Return [X, Y] of the center of cell containing provided text 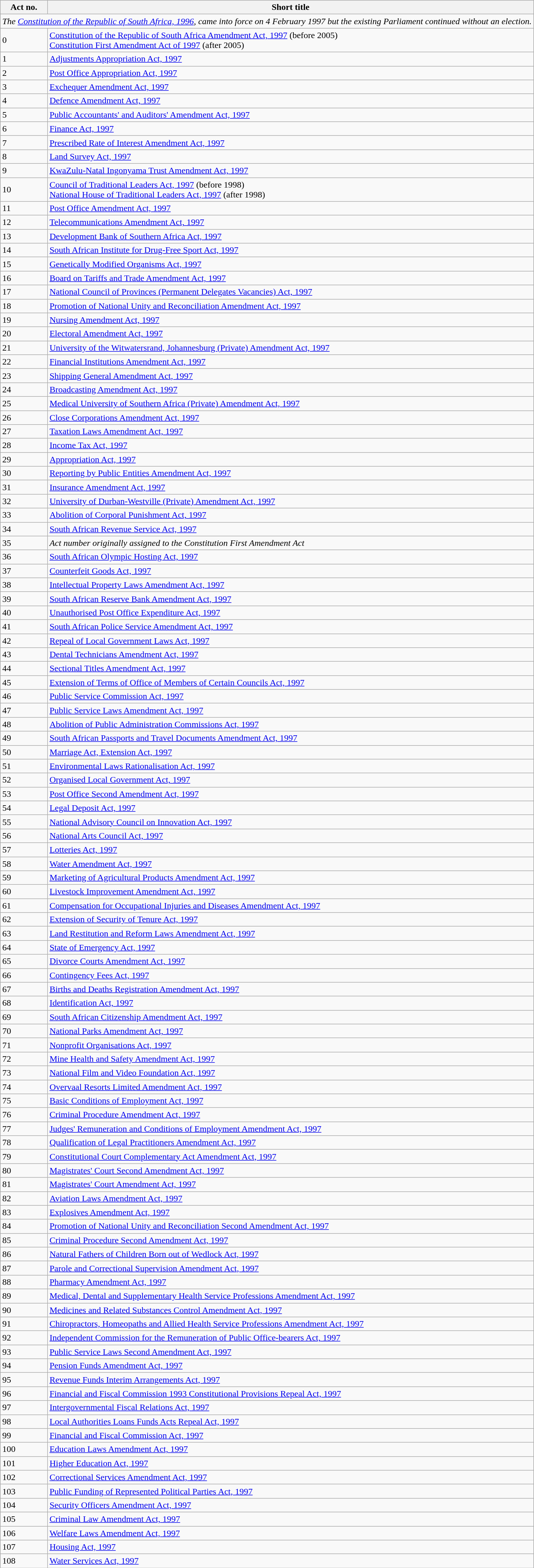
National Advisory Council on Innovation Act, 1997 [291, 822]
52 [24, 780]
Births and Deaths Registration Amendment Act, 1997 [291, 989]
Local Authorities Loans Funds Acts Repeal Act, 1997 [291, 1421]
2 [24, 73]
Parole and Correctional Supervision Amendment Act, 1997 [291, 1268]
20 [24, 334]
42 [24, 641]
0 [24, 40]
Water Amendment Act, 1997 [291, 863]
83 [24, 1212]
Extension of Security of Tenure Act, 1997 [291, 920]
Reporting by Public Entities Amendment Act, 1997 [291, 473]
35 [24, 543]
Genetically Modified Organisms Act, 1997 [291, 264]
68 [24, 1003]
Adjustments Appropriation Act, 1997 [291, 59]
Constitution of the Republic of South Africa Amendment Act, 1997 (before 2005) Constitution First Amendment Act of 1997 (after 2005) [291, 40]
Medical, Dental and Supplementary Health Service Professions Amendment Act, 1997 [291, 1296]
36 [24, 557]
Act number originally assigned to the Constitution First Amendment Act [291, 543]
Telecommunications Amendment Act, 1997 [291, 222]
Education Laws Amendment Act, 1997 [291, 1449]
Electoral Amendment Act, 1997 [291, 334]
51 [24, 766]
100 [24, 1449]
73 [24, 1073]
Nursing Amendment Act, 1997 [291, 320]
University of the Witwatersrand, Johannesburg (Private) Amendment Act, 1997 [291, 348]
Pharmacy Amendment Act, 1997 [291, 1282]
Environmental Laws Rationalisation Act, 1997 [291, 766]
18 [24, 306]
55 [24, 822]
45 [24, 683]
The Constitution of the Republic of South Africa, 1996, came into force on 4 February 1997 but the existing Parliament continued without an election. [267, 21]
57 [24, 850]
40 [24, 613]
19 [24, 320]
Livestock Improvement Amendment Act, 1997 [291, 892]
Water Services Act, 1997 [291, 1561]
41 [24, 626]
Constitutional Court Complementary Act Amendment Act, 1997 [291, 1157]
67 [24, 989]
Promotion of National Unity and Reconciliation Second Amendment Act, 1997 [291, 1226]
107 [24, 1547]
Income Tax Act, 1997 [291, 445]
KwaZulu-Natal Ingonyama Trust Amendment Act, 1997 [291, 170]
Land Restitution and Reform Laws Amendment Act, 1997 [291, 933]
29 [24, 459]
99 [24, 1435]
Sectional Titles Amendment Act, 1997 [291, 669]
Short title [291, 7]
Legal Deposit Act, 1997 [291, 808]
Post Office Second Amendment Act, 1997 [291, 794]
Security Officers Amendment Act, 1997 [291, 1505]
3 [24, 87]
75 [24, 1101]
33 [24, 515]
86 [24, 1254]
5 [24, 115]
50 [24, 752]
Abolition of Corporal Punishment Act, 1997 [291, 515]
Public Service Laws Second Amendment Act, 1997 [291, 1352]
77 [24, 1129]
32 [24, 501]
81 [24, 1184]
Marriage Act, Extension Act, 1997 [291, 752]
Broadcasting Amendment Act, 1997 [291, 389]
61 [24, 906]
Promotion of National Unity and Reconciliation Amendment Act, 1997 [291, 306]
South African Olympic Hosting Act, 1997 [291, 557]
62 [24, 920]
79 [24, 1157]
63 [24, 933]
26 [24, 417]
94 [24, 1366]
105 [24, 1519]
21 [24, 348]
Aviation Laws Amendment Act, 1997 [291, 1198]
104 [24, 1505]
102 [24, 1477]
South African Revenue Service Act, 1997 [291, 529]
Compensation for Occupational Injuries and Diseases Amendment Act, 1997 [291, 906]
Financial Institutions Amendment Act, 1997 [291, 362]
6 [24, 129]
Revenue Funds Interim Arrangements Act, 1997 [291, 1380]
Correctional Services Amendment Act, 1997 [291, 1477]
23 [24, 376]
Judges' Remuneration and Conditions of Employment Amendment Act, 1997 [291, 1129]
Contingency Fees Act, 1997 [291, 975]
South African Police Service Amendment Act, 1997 [291, 626]
South African Institute for Drug-Free Sport Act, 1997 [291, 250]
64 [24, 947]
80 [24, 1171]
Identification Act, 1997 [291, 1003]
Medical University of Southern Africa (Private) Amendment Act, 1997 [291, 403]
91 [24, 1324]
Criminal Law Amendment Act, 1997 [291, 1519]
74 [24, 1087]
South African Reserve Bank Amendment Act, 1997 [291, 599]
Magistrates' Court Second Amendment Act, 1997 [291, 1171]
106 [24, 1533]
Public Accountants' and Auditors' Amendment Act, 1997 [291, 115]
49 [24, 738]
30 [24, 473]
National Parks Amendment Act, 1997 [291, 1031]
Financial and Fiscal Commission 1993 Constitutional Provisions Repeal Act, 1997 [291, 1394]
76 [24, 1115]
103 [24, 1491]
10 [24, 189]
31 [24, 487]
Intellectual Property Laws Amendment Act, 1997 [291, 585]
38 [24, 585]
9 [24, 170]
Insurance Amendment Act, 1997 [291, 487]
Post Office Amendment Act, 1997 [291, 208]
National Film and Video Foundation Act, 1997 [291, 1073]
71 [24, 1045]
Land Survey Act, 1997 [291, 156]
Marketing of Agricultural Products Amendment Act, 1997 [291, 878]
Nonprofit Organisations Act, 1997 [291, 1045]
Counterfeit Goods Act, 1997 [291, 571]
Divorce Courts Amendment Act, 1997 [291, 961]
Medicines and Related Substances Control Amendment Act, 1997 [291, 1310]
58 [24, 863]
25 [24, 403]
39 [24, 599]
Higher Education Act, 1997 [291, 1463]
101 [24, 1463]
16 [24, 278]
Qualification of Legal Practitioners Amendment Act, 1997 [291, 1143]
27 [24, 432]
14 [24, 250]
46 [24, 696]
Lotteries Act, 1997 [291, 850]
48 [24, 724]
87 [24, 1268]
Overvaal Resorts Limited Amendment Act, 1997 [291, 1087]
Development Bank of Southern Africa Act, 1997 [291, 236]
Organised Local Government Act, 1997 [291, 780]
72 [24, 1059]
97 [24, 1408]
59 [24, 878]
Appropriation Act, 1997 [291, 459]
69 [24, 1017]
13 [24, 236]
Act no. [24, 7]
Magistrates' Court Amendment Act, 1997 [291, 1184]
89 [24, 1296]
60 [24, 892]
South African Passports and Travel Documents Amendment Act, 1997 [291, 738]
Prescribed Rate of Interest Amendment Act, 1997 [291, 143]
44 [24, 669]
Board on Tariffs and Trade Amendment Act, 1997 [291, 278]
Unauthorised Post Office Expenditure Act, 1997 [291, 613]
65 [24, 961]
7 [24, 143]
78 [24, 1143]
National Arts Council Act, 1997 [291, 836]
37 [24, 571]
Criminal Procedure Amendment Act, 1997 [291, 1115]
Public Service Laws Amendment Act, 1997 [291, 710]
4 [24, 101]
Defence Amendment Act, 1997 [291, 101]
54 [24, 808]
85 [24, 1240]
34 [24, 529]
State of Emergency Act, 1997 [291, 947]
Financial and Fiscal Commission Act, 1997 [291, 1435]
11 [24, 208]
8 [24, 156]
Explosives Amendment Act, 1997 [291, 1212]
28 [24, 445]
Welfare Laws Amendment Act, 1997 [291, 1533]
Natural Fathers of Children Born out of Wedlock Act, 1997 [291, 1254]
15 [24, 264]
Exchequer Amendment Act, 1997 [291, 87]
Pension Funds Amendment Act, 1997 [291, 1366]
12 [24, 222]
56 [24, 836]
National Council of Provinces (Permanent Delegates Vacancies) Act, 1997 [291, 292]
Taxation Laws Amendment Act, 1997 [291, 432]
88 [24, 1282]
University of Durban-Westville (Private) Amendment Act, 1997 [291, 501]
96 [24, 1394]
Post Office Appropriation Act, 1997 [291, 73]
24 [24, 389]
98 [24, 1421]
Independent Commission for the Remuneration of Public Office-bearers Act, 1997 [291, 1338]
17 [24, 292]
43 [24, 655]
90 [24, 1310]
Housing Act, 1997 [291, 1547]
93 [24, 1352]
Criminal Procedure Second Amendment Act, 1997 [291, 1240]
Basic Conditions of Employment Act, 1997 [291, 1101]
Shipping General Amendment Act, 1997 [291, 376]
Repeal of Local Government Laws Act, 1997 [291, 641]
Intergovernmental Fiscal Relations Act, 1997 [291, 1408]
Abolition of Public Administration Commissions Act, 1997 [291, 724]
Finance Act, 1997 [291, 129]
70 [24, 1031]
Mine Health and Safety Amendment Act, 1997 [291, 1059]
South African Citizenship Amendment Act, 1997 [291, 1017]
Extension of Terms of Office of Members of Certain Councils Act, 1997 [291, 683]
47 [24, 710]
22 [24, 362]
82 [24, 1198]
92 [24, 1338]
108 [24, 1561]
Chiropractors, Homeopaths and Allied Health Service Professions Amendment Act, 1997 [291, 1324]
84 [24, 1226]
Dental Technicians Amendment Act, 1997 [291, 655]
Public Service Commission Act, 1997 [291, 696]
Public Funding of Represented Political Parties Act, 1997 [291, 1491]
Council of Traditional Leaders Act, 1997 (before 1998) National House of Traditional Leaders Act, 1997 (after 1998) [291, 189]
66 [24, 975]
53 [24, 794]
1 [24, 59]
Close Corporations Amendment Act, 1997 [291, 417]
95 [24, 1380]
